Find where the given text appears and provide that cell's center as (X, Y) coordinate. 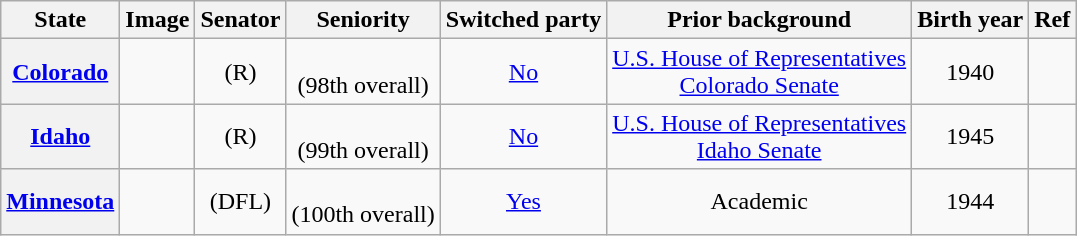
Academic (760, 202)
Idaho (60, 136)
U.S. House of RepresentativesIdaho Senate (760, 136)
(100th overall) (363, 202)
Minnesota (60, 202)
Birth year (970, 20)
1944 (970, 202)
Colorado (60, 72)
1940 (970, 72)
Yes (523, 202)
(99th overall) (363, 136)
Seniority (363, 20)
Ref (1052, 20)
(98th overall) (363, 72)
Prior background (760, 20)
(DFL) (240, 202)
Image (158, 20)
Senator (240, 20)
State (60, 20)
1945 (970, 136)
U.S. House of RepresentativesColorado Senate (760, 72)
Switched party (523, 20)
